Pinpoint the cell where the given text exists, returning its (x, y) midpoint coordinate. 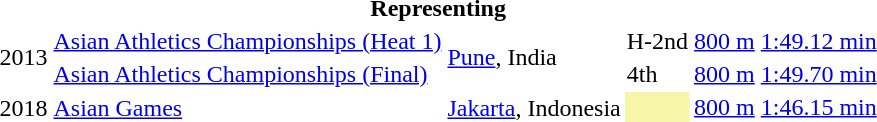
Pune, India (534, 58)
Asian Athletics Championships (Heat 1) (248, 41)
4th (657, 74)
H-2nd (657, 41)
Asian Athletics Championships (Final) (248, 74)
